Output the (x, y) coordinate of the center of the cell containing the given text.  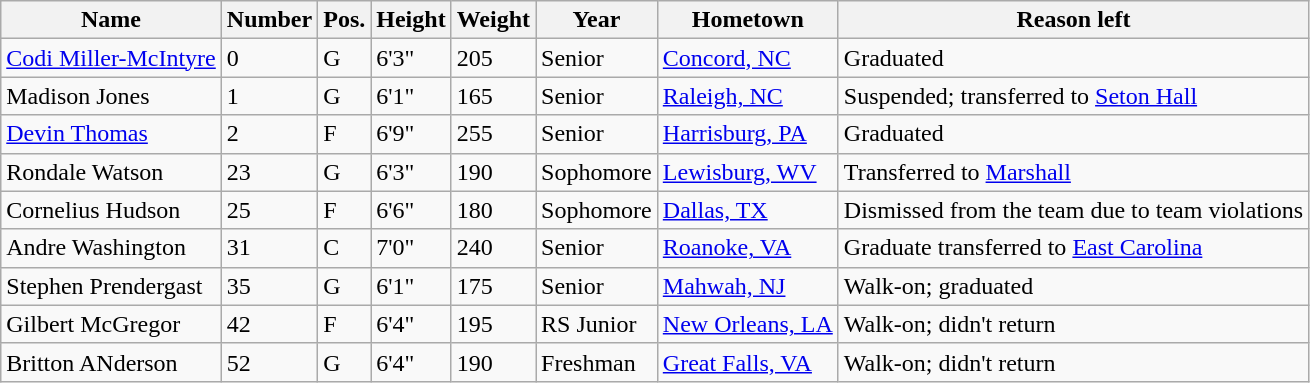
Name (112, 20)
195 (493, 324)
C (344, 248)
New Orleans, LA (748, 324)
Cornelius Hudson (112, 210)
7'0" (411, 248)
6'9" (411, 134)
Codi Miller-McIntyre (112, 58)
Gilbert McGregor (112, 324)
25 (269, 210)
205 (493, 58)
0 (269, 58)
Freshman (597, 362)
Harrisburg, PA (748, 134)
Transferred to Marshall (1073, 172)
180 (493, 210)
Andre Washington (112, 248)
240 (493, 248)
Raleigh, NC (748, 96)
31 (269, 248)
Suspended; transferred to Seton Hall (1073, 96)
6'6" (411, 210)
Devin Thomas (112, 134)
Number (269, 20)
255 (493, 134)
Year (597, 20)
Britton ANderson (112, 362)
52 (269, 362)
Dismissed from the team due to team violations (1073, 210)
Concord, NC (748, 58)
Madison Jones (112, 96)
Mahwah, NJ (748, 286)
Weight (493, 20)
Stephen Prendergast (112, 286)
42 (269, 324)
Rondale Watson (112, 172)
Pos. (344, 20)
Roanoke, VA (748, 248)
Great Falls, VA (748, 362)
Graduate transferred to East Carolina (1073, 248)
Height (411, 20)
Lewisburg, WV (748, 172)
1 (269, 96)
Walk-on; graduated (1073, 286)
175 (493, 286)
2 (269, 134)
Reason left (1073, 20)
23 (269, 172)
165 (493, 96)
RS Junior (597, 324)
Dallas, TX (748, 210)
Hometown (748, 20)
35 (269, 286)
